Output the [x, y] coordinate of the center of the cell containing the given text.  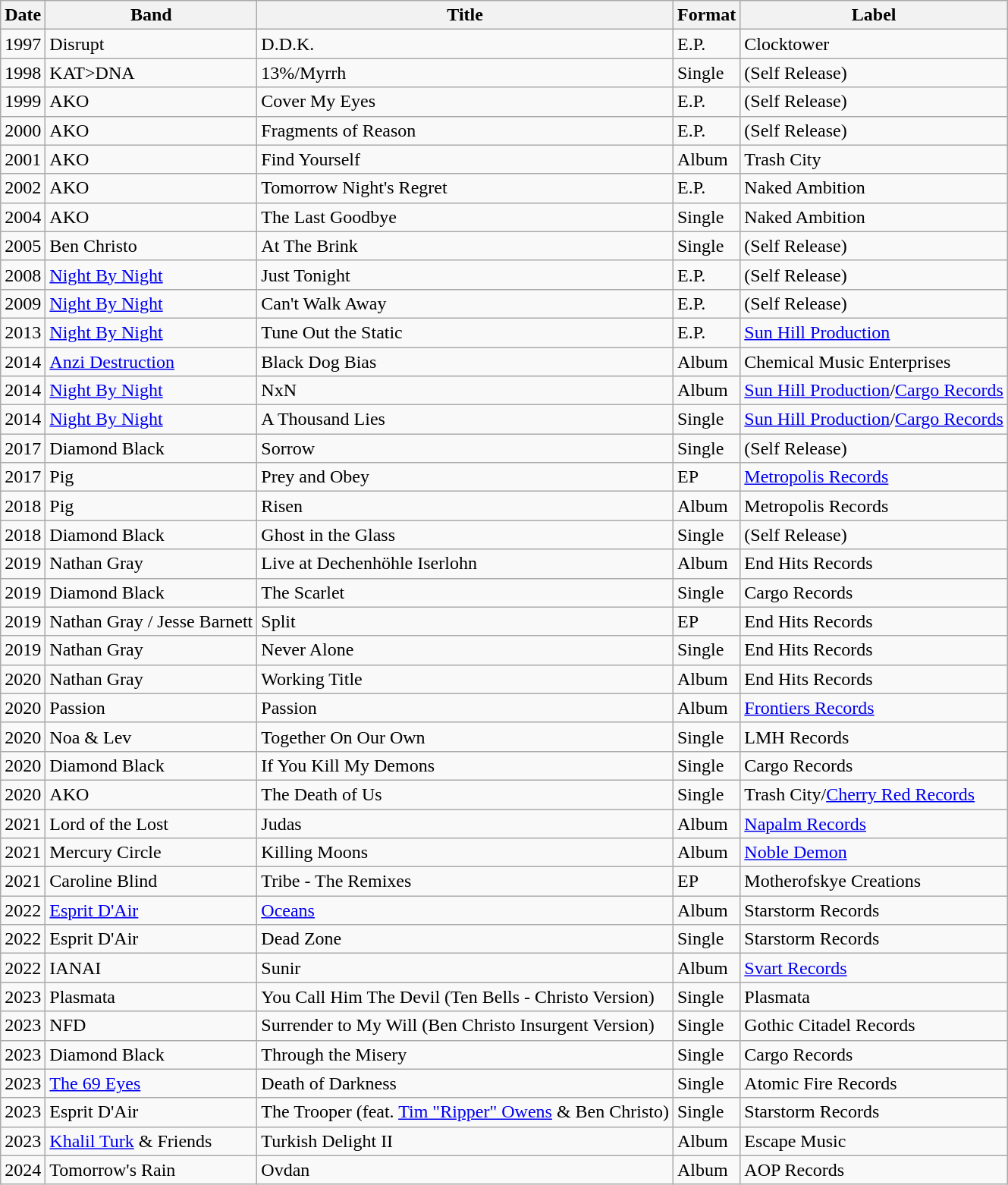
The Trooper (feat. Tim "Ripper" Owens & Ben Christo) [466, 1112]
Find Yourself [466, 159]
Trash City [874, 159]
Ben Christo [152, 246]
IANAI [152, 968]
Frontiers Records [874, 708]
Working Title [466, 679]
2009 [23, 303]
Atomic Fire Records [874, 1083]
13%/Myrrh [466, 73]
Tribe - The Remixes [466, 882]
Sunir [466, 968]
NFD [152, 1026]
Ovdan [466, 1170]
NxN [466, 391]
Date [23, 15]
Prey and Obey [466, 477]
D.D.K. [466, 44]
Chemical Music Enterprises [874, 362]
Killing Moons [466, 853]
Fragments of Reason [466, 130]
Noble Demon [874, 853]
Oceans [466, 910]
Never Alone [466, 650]
2013 [23, 332]
Ghost in the Glass [466, 535]
Mercury Circle [152, 853]
Black Dog Bias [466, 362]
2004 [23, 217]
2001 [23, 159]
2024 [23, 1170]
Trash City/Cherry Red Records [874, 794]
LMH Records [874, 737]
A Thousand Lies [466, 420]
Split [466, 621]
2005 [23, 246]
The Death of Us [466, 794]
The 69 Eyes [152, 1083]
Risen [466, 506]
Noa & Lev [152, 737]
At The Brink [466, 246]
Format [706, 15]
Tomorrow Night's Regret [466, 188]
Judas [466, 823]
Tune Out the Static [466, 332]
Khalil Turk & Friends [152, 1141]
Tomorrow's Rain [152, 1170]
2000 [23, 130]
Lord of the Lost [152, 823]
2002 [23, 188]
Gothic Citadel Records [874, 1026]
Live at Dechenhöhle Iserlohn [466, 564]
Band [152, 15]
The Scarlet [466, 592]
Turkish Delight II [466, 1141]
2008 [23, 275]
Just Tonight [466, 275]
Sun Hill Production [874, 332]
Label [874, 15]
1998 [23, 73]
You Call Him The Devil (Ten Bells - Christo Version) [466, 997]
Clocktower [874, 44]
Death of Darkness [466, 1083]
If You Kill My Demons [466, 765]
Cover My Eyes [466, 102]
Caroline Blind [152, 882]
Nathan Gray / Jesse Barnett [152, 621]
Together On Our Own [466, 737]
Can't Walk Away [466, 303]
Title [466, 15]
Svart Records [874, 968]
Surrender to My Will (Ben Christo Insurgent Version) [466, 1026]
Escape Music [874, 1141]
Anzi Destruction [152, 362]
AOP Records [874, 1170]
Dead Zone [466, 939]
The Last Goodbye [466, 217]
KAT>DNA [152, 73]
Through the Misery [466, 1055]
Disrupt [152, 44]
1997 [23, 44]
Napalm Records [874, 823]
1999 [23, 102]
Motherofskye Creations [874, 882]
Sorrow [466, 448]
